Provide the (X, Y) coordinate of the cell's center where the given text is located.  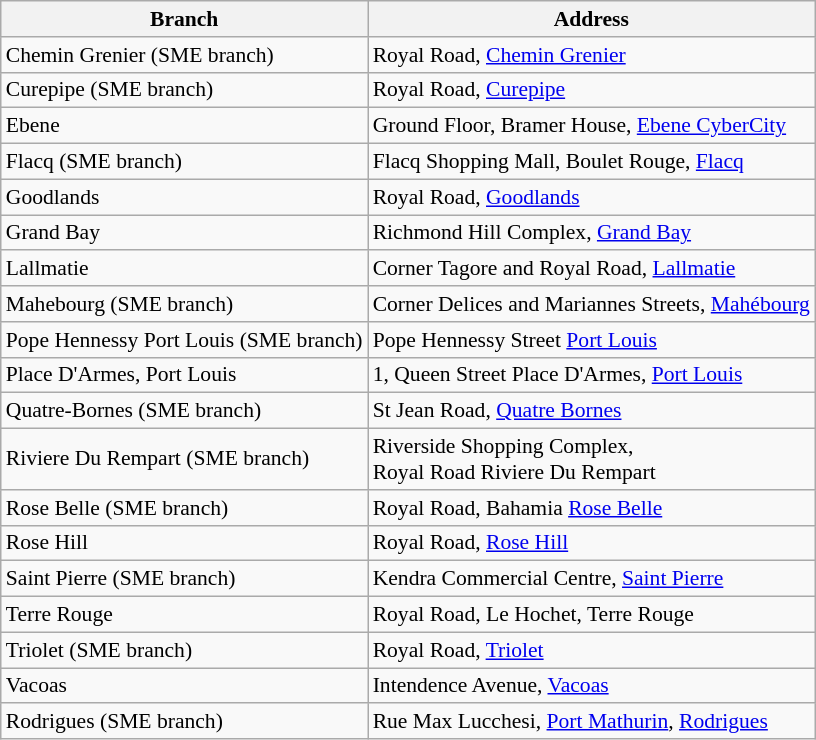
Ebene (184, 126)
Grand Bay (184, 233)
Saint Pierre (SME branch) (184, 579)
Royal Road, Rose Hill (592, 543)
Goodlands (184, 197)
Address (592, 19)
Riverside Shopping Complex,Royal Road Riviere Du Rempart (592, 460)
Ground Floor, Bramer House, Ebene CyberCity (592, 126)
Corner Delices and Mariannes Streets, Mahébourg (592, 304)
Pope Hennessy Street Port Louis (592, 340)
Place D'Armes, Port Louis (184, 375)
Terre Rouge (184, 615)
Triolet (SME branch) (184, 650)
Curepipe (SME branch) (184, 90)
Riviere Du Rempart (SME branch) (184, 460)
Rodrigues (SME branch) (184, 722)
1, Queen Street Place D'Armes, Port Louis (592, 375)
Rose Belle (SME branch) (184, 508)
Rose Hill (184, 543)
Flacq Shopping Mall, Boulet Rouge, Flacq (592, 162)
Intendence Avenue, Vacoas (592, 686)
St Jean Road, Quatre Bornes (592, 411)
Chemin Grenier (SME branch) (184, 55)
Royal Road, Chemin Grenier (592, 55)
Branch (184, 19)
Lallmatie (184, 269)
Royal Road, Le Hochet, Terre Rouge (592, 615)
Rue Max Lucchesi, Port Mathurin, Rodrigues (592, 722)
Flacq (SME branch) (184, 162)
Vacoas (184, 686)
Royal Road, Curepipe (592, 90)
Royal Road, Bahamia Rose Belle (592, 508)
Mahebourg (SME branch) (184, 304)
Kendra Commercial Centre, Saint Pierre (592, 579)
Pope Hennessy Port Louis (SME branch) (184, 340)
Royal Road, Triolet (592, 650)
Corner Tagore and Royal Road, Lallmatie (592, 269)
Richmond Hill Complex, Grand Bay (592, 233)
Royal Road, Goodlands (592, 197)
Quatre-Bornes (SME branch) (184, 411)
